Search for the cell housing the specified text and yield its (X, Y) center coordinate. 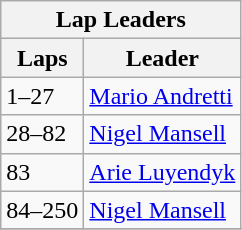
1–27 (42, 96)
28–82 (42, 134)
Lap Leaders (121, 20)
Arie Luyendyk (162, 172)
83 (42, 172)
Leader (162, 58)
Mario Andretti (162, 96)
Laps (42, 58)
84–250 (42, 210)
